Output the [X, Y] coordinate of the center of the cell containing the given text.  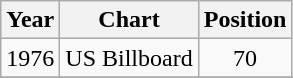
US Billboard [129, 58]
Position [245, 20]
1976 [30, 58]
Chart [129, 20]
70 [245, 58]
Year [30, 20]
